Return (X, Y) of the center of cell containing provided text 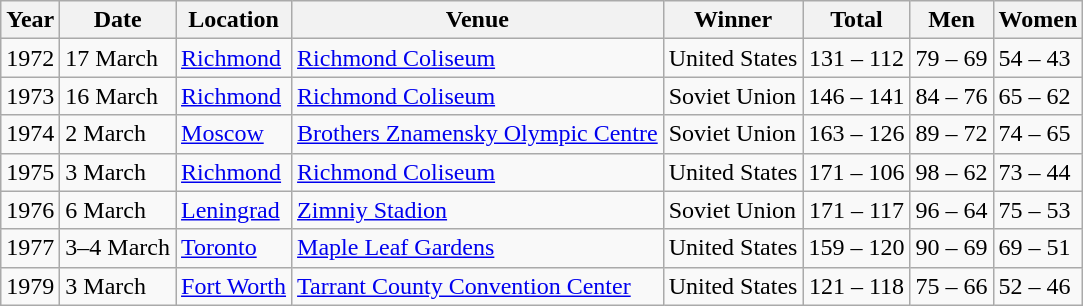
6 March (118, 210)
146 – 141 (856, 96)
Tarrant County Convention Center (478, 286)
3–4 March (118, 248)
89 – 72 (952, 134)
17 March (118, 58)
1974 (30, 134)
98 – 62 (952, 172)
75 – 53 (1038, 210)
Maple Leaf Gardens (478, 248)
Fort Worth (234, 286)
Women (1038, 20)
74 – 65 (1038, 134)
121 – 118 (856, 286)
1973 (30, 96)
Date (118, 20)
Moscow (234, 134)
Men (952, 20)
Winner (733, 20)
Location (234, 20)
Leningrad (234, 210)
Year (30, 20)
73 – 44 (1038, 172)
1977 (30, 248)
Venue (478, 20)
171 – 117 (856, 210)
Total (856, 20)
79 – 69 (952, 58)
Zimniy Stadion (478, 210)
1979 (30, 286)
75 – 66 (952, 286)
159 – 120 (856, 248)
1972 (30, 58)
171 – 106 (856, 172)
52 – 46 (1038, 286)
2 March (118, 134)
54 – 43 (1038, 58)
69 – 51 (1038, 248)
84 – 76 (952, 96)
65 – 62 (1038, 96)
Brothers Znamensky Olympic Centre (478, 134)
1976 (30, 210)
16 March (118, 96)
96 – 64 (952, 210)
163 – 126 (856, 134)
1975 (30, 172)
131 – 112 (856, 58)
Toronto (234, 248)
90 – 69 (952, 248)
